Provide the (x, y) coordinate of the cell's center where the given text is located.  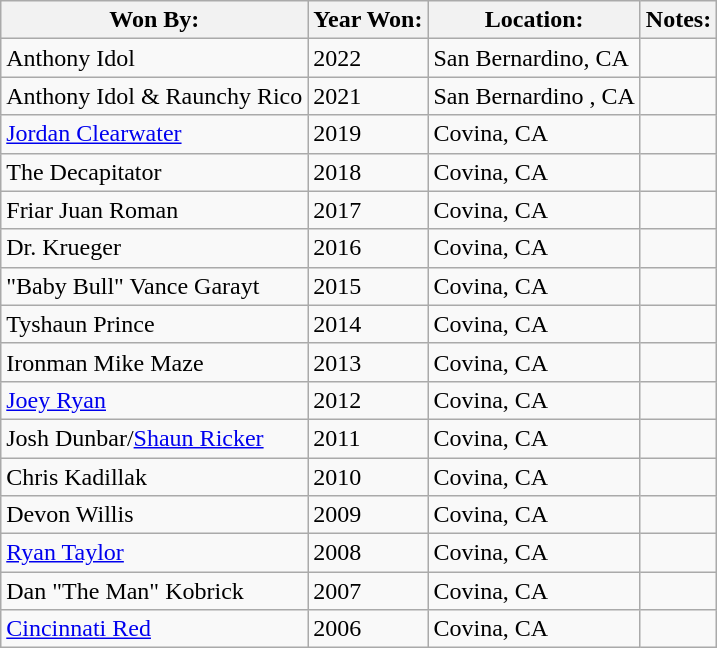
2011 (368, 438)
2019 (368, 134)
The Decapitator (154, 172)
San Bernardino , CA (534, 96)
2008 (368, 553)
Cincinnati Red (154, 629)
Dan "The Man" Kobrick (154, 591)
Dr. Krueger (154, 248)
2009 (368, 515)
Ironman Mike Maze (154, 362)
Location: (534, 20)
2017 (368, 210)
Jordan Clearwater (154, 134)
Josh Dunbar/Shaun Ricker (154, 438)
2014 (368, 324)
2007 (368, 591)
2013 (368, 362)
2021 (368, 96)
Won By: (154, 20)
2015 (368, 286)
Friar Juan Roman (154, 210)
Devon Willis (154, 515)
Anthony Idol (154, 58)
Ryan Taylor (154, 553)
2016 (368, 248)
Chris Kadillak (154, 477)
Joey Ryan (154, 400)
2010 (368, 477)
Tyshaun Prince (154, 324)
2012 (368, 400)
Anthony Idol & Raunchy Rico (154, 96)
San Bernardino, CA (534, 58)
2018 (368, 172)
2022 (368, 58)
"Baby Bull" Vance Garayt (154, 286)
Year Won: (368, 20)
Notes: (678, 20)
2006 (368, 629)
